Locate the cell with the specified text and output its (x, y) center coordinate. 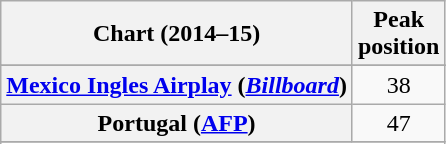
38 (398, 85)
Mexico Ingles Airplay (Billboard) (177, 85)
Peakposition (398, 34)
47 (398, 123)
Portugal (AFP) (177, 123)
Chart (2014–15) (177, 34)
